Scan for the cell matching the given text and deliver its [x, y] coordinate at center. 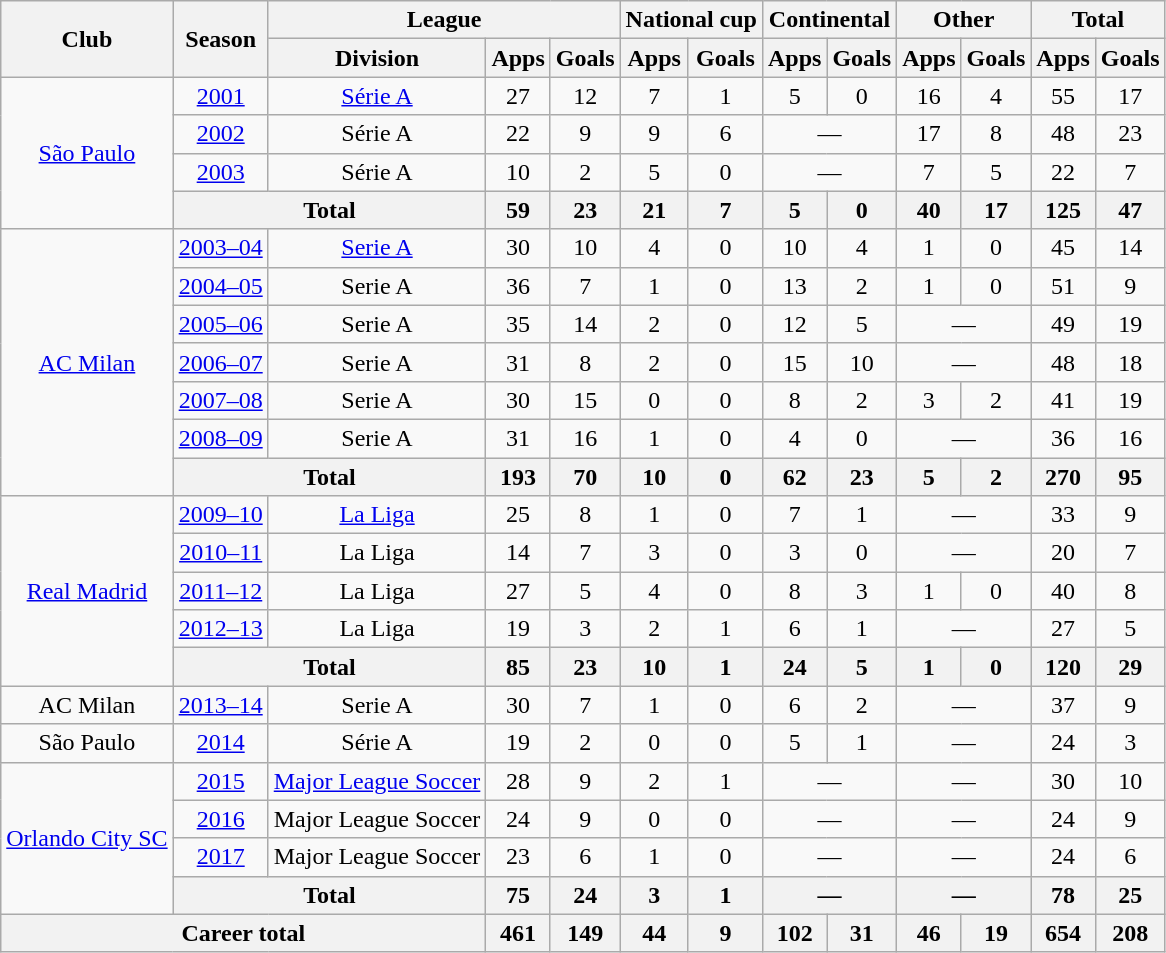
2012–13 [220, 629]
Continental [829, 20]
2014 [220, 743]
League [444, 20]
102 [794, 933]
37 [1063, 705]
2016 [220, 819]
2005–06 [220, 324]
Division [377, 58]
78 [1063, 895]
2003–04 [220, 248]
2013–14 [220, 705]
193 [518, 477]
Club [87, 39]
461 [518, 933]
Orlando City SC [87, 838]
2004–05 [220, 286]
2015 [220, 781]
51 [1063, 286]
75 [518, 895]
Career total [244, 933]
21 [654, 210]
149 [585, 933]
13 [794, 286]
28 [518, 781]
45 [1063, 248]
654 [1063, 933]
125 [1063, 210]
62 [794, 477]
2011–12 [220, 591]
95 [1130, 477]
55 [1063, 96]
270 [1063, 477]
20 [1063, 553]
2003 [220, 172]
41 [1063, 400]
National cup [691, 20]
120 [1063, 667]
2008–09 [220, 438]
18 [1130, 362]
85 [518, 667]
35 [518, 324]
2006–07 [220, 362]
47 [1130, 210]
33 [1063, 515]
208 [1130, 933]
46 [929, 933]
2010–11 [220, 553]
Season [220, 39]
29 [1130, 667]
Other [964, 20]
2007–08 [220, 400]
2001 [220, 96]
49 [1063, 324]
Real Madrid [87, 591]
2009–10 [220, 515]
59 [518, 210]
2017 [220, 857]
70 [585, 477]
2002 [220, 134]
44 [654, 933]
